Pinpoint the cell where the given text exists, returning its (X, Y) midpoint coordinate. 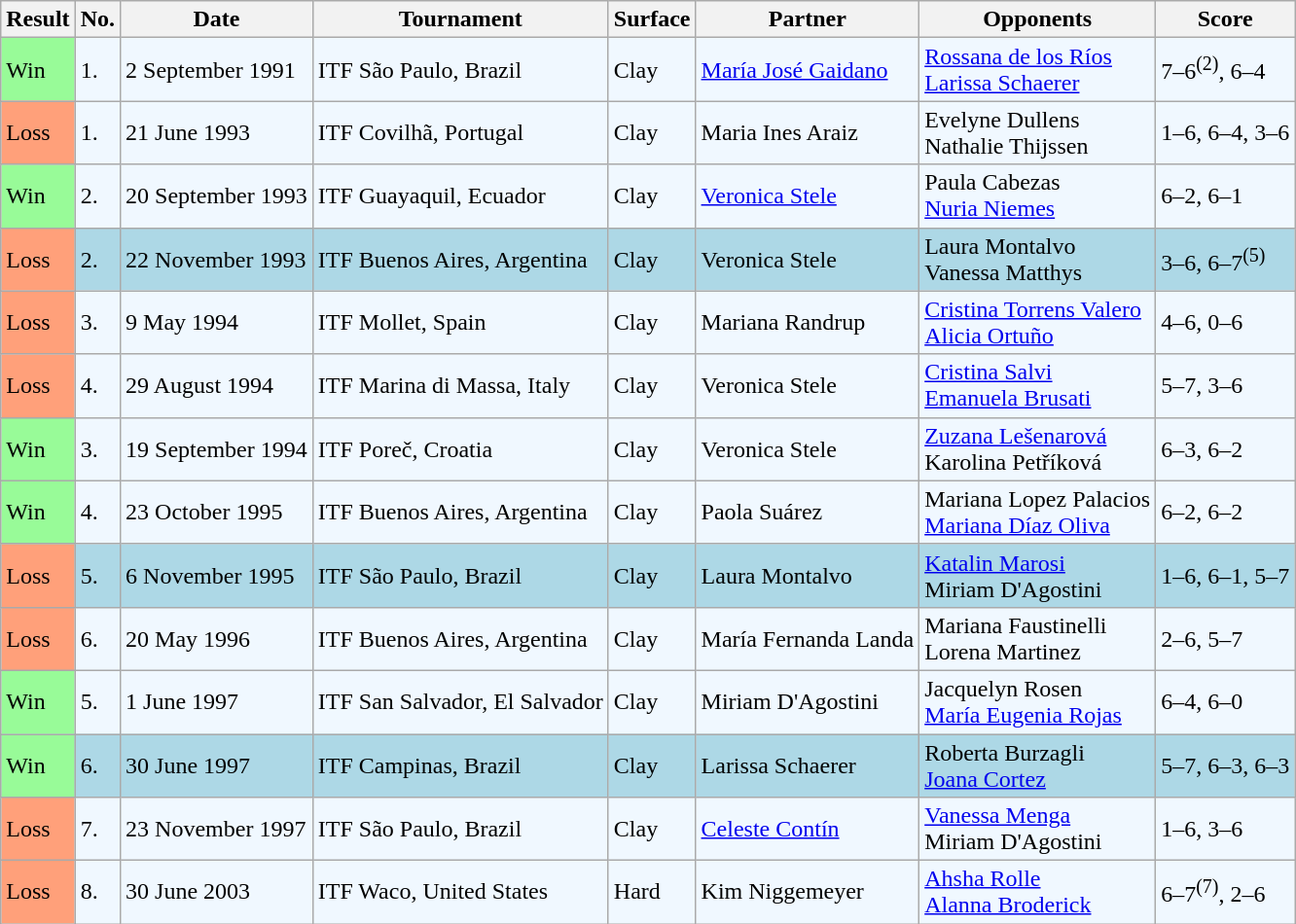
Paola Suárez (808, 512)
Mariana Faustinelli Lorena Martinez (1037, 638)
Partner (808, 19)
5–7, 3–6 (1226, 385)
María Fernanda Landa (808, 638)
ITF Covilhã, Portugal (460, 132)
Cristina Torrens Valero Alicia Ortuño (1037, 323)
6–3, 6–2 (1226, 449)
3–6, 6–7(5) (1226, 259)
Larissa Schaerer (808, 764)
4–6, 0–6 (1226, 323)
Hard (652, 893)
Mariana Lopez Palacios Mariana Díaz Oliva (1037, 512)
2 September 1991 (217, 70)
1–6, 6–1, 5–7 (1226, 576)
30 June 1997 (217, 764)
Laura Montalvo (808, 576)
Paula Cabezas Nuria Niemes (1037, 196)
Katalin Marosi Miriam D'Agostini (1037, 576)
23 November 1997 (217, 829)
ITF Campinas, Brazil (460, 764)
6–2, 6–1 (1226, 196)
7–6(2), 6–4 (1226, 70)
Vanessa Menga Miriam D'Agostini (1037, 829)
Result (38, 19)
ITF San Salvador, El Salvador (460, 702)
6–4, 6–0 (1226, 702)
30 June 2003 (217, 893)
Tournament (460, 19)
7. (97, 829)
22 November 1993 (217, 259)
No. (97, 19)
9 May 1994 (217, 323)
Jacquelyn Rosen María Eugenia Rojas (1037, 702)
ITF Poreč, Croatia (460, 449)
Kim Niggemeyer (808, 893)
6–7(7), 2–6 (1226, 893)
ITF Waco, United States (460, 893)
21 June 1993 (217, 132)
Date (217, 19)
Celeste Contín (808, 829)
Cristina Salvi Emanuela Brusati (1037, 385)
Laura Montalvo Vanessa Matthys (1037, 259)
Roberta Burzagli Joana Cortez (1037, 764)
Zuzana Lešenarová Karolina Petříková (1037, 449)
23 October 1995 (217, 512)
Surface (652, 19)
ITF Marina di Massa, Italy (460, 385)
Opponents (1037, 19)
1 June 1997 (217, 702)
5–7, 6–3, 6–3 (1226, 764)
Score (1226, 19)
8. (97, 893)
29 August 1994 (217, 385)
1–6, 3–6 (1226, 829)
Mariana Randrup (808, 323)
6–2, 6–2 (1226, 512)
Miriam D'Agostini (808, 702)
2–6, 5–7 (1226, 638)
6 November 1995 (217, 576)
19 September 1994 (217, 449)
1–6, 6–4, 3–6 (1226, 132)
20 May 1996 (217, 638)
Ahsha Rolle Alanna Broderick (1037, 893)
20 September 1993 (217, 196)
María José Gaidano (808, 70)
ITF Guayaquil, Ecuador (460, 196)
Evelyne Dullens Nathalie Thijssen (1037, 132)
Maria Ines Araiz (808, 132)
Rossana de los Ríos Larissa Schaerer (1037, 70)
ITF Mollet, Spain (460, 323)
